Output the [x, y] coordinate of the center of the cell containing the given text.  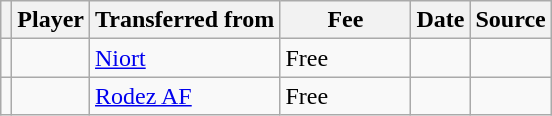
Niort [185, 58]
Transferred from [185, 20]
Source [510, 20]
Player [51, 20]
Fee [346, 20]
Date [440, 20]
Rodez AF [185, 96]
